Locate the cell with the specified text and output its (x, y) center coordinate. 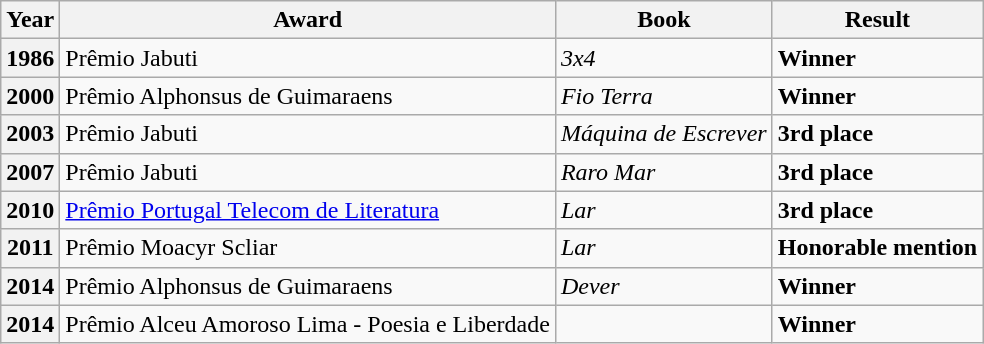
3x4 (664, 58)
2000 (30, 96)
Prêmio Alceu Amoroso Lima - Poesia e Liberdade (308, 324)
Dever (664, 286)
Prêmio Moacyr Scliar (308, 248)
Prêmio Portugal Telecom de Literatura (308, 210)
Máquina de Escrever (664, 134)
Year (30, 20)
Raro Mar (664, 172)
Award (308, 20)
2011 (30, 248)
Honorable mention (877, 248)
Book (664, 20)
2010 (30, 210)
Result (877, 20)
1986 (30, 58)
2007 (30, 172)
Fio Terra (664, 96)
2003 (30, 134)
